Pinpoint the cell where the given text exists, returning its [x, y] midpoint coordinate. 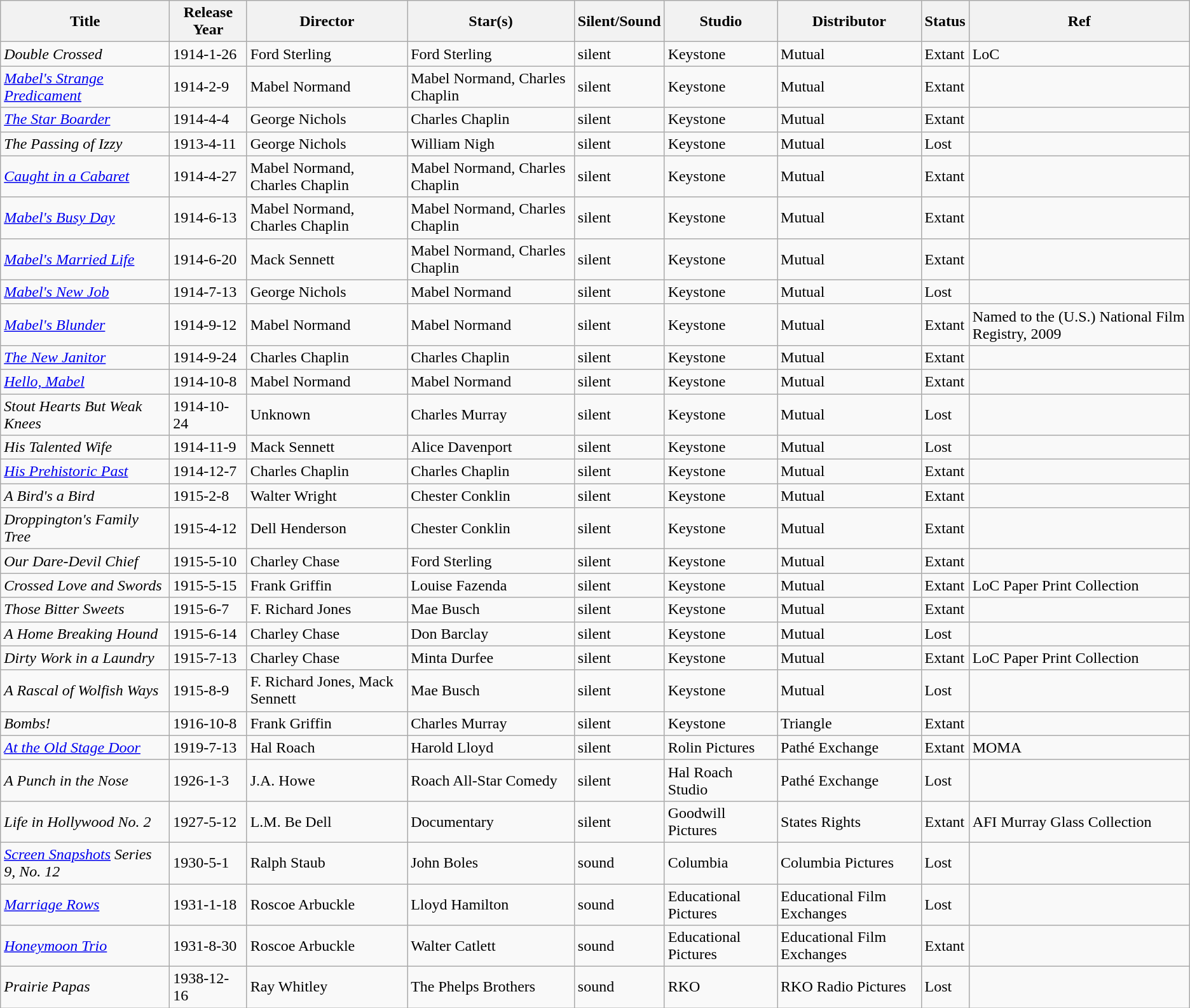
Prairie Papas [85, 988]
1914-1-26 [209, 54]
Documentary [491, 821]
Unknown [327, 414]
The Passing of Izzy [85, 144]
Mabel's Strange Predicament [85, 86]
1916-10-8 [209, 723]
1915-4-12 [209, 529]
Ralph Staub [327, 863]
Title [85, 22]
Stout Hearts But Weak Knees [85, 414]
1915-8-9 [209, 690]
LoC [1079, 54]
Louise Fazenda [491, 585]
Release Year [209, 22]
Ray Whitley [327, 988]
1931-8-30 [209, 946]
Double Crossed [85, 54]
Status [945, 22]
Walter Catlett [491, 946]
Don Barclay [491, 634]
Bombs! [85, 723]
1914-4-4 [209, 119]
Dell Henderson [327, 529]
1931-1-18 [209, 904]
1914-11-9 [209, 447]
Director [327, 22]
1914-6-13 [209, 217]
1914-9-24 [209, 357]
1914-9-12 [209, 324]
1914-4-27 [209, 177]
1914-6-20 [209, 259]
1938-12-16 [209, 988]
Rolin Pictures [721, 747]
RKO [721, 988]
States Rights [849, 821]
1914-7-13 [209, 292]
1930-5-1 [209, 863]
Dirty Work in a Laundry [85, 658]
1927-5-12 [209, 821]
1914-10-24 [209, 414]
Triangle [849, 723]
Hal Roach [327, 747]
Mabel's Blunder [85, 324]
His Talented Wife [85, 447]
The New Janitor [85, 357]
Mabel's New Job [85, 292]
The Star Boarder [85, 119]
L.M. Be Dell [327, 821]
Life in Hollywood No. 2 [85, 821]
Hello, Mabel [85, 381]
Roach All-Star Comedy [491, 780]
1913-4-11 [209, 144]
The Phelps Brothers [491, 988]
A Bird's a Bird [85, 496]
At the Old Stage Door [85, 747]
Silent/Sound [619, 22]
Studio [721, 22]
1914-10-8 [209, 381]
Ref [1079, 22]
RKO Radio Pictures [849, 988]
Walter Wright [327, 496]
Columbia [721, 863]
1919-7-13 [209, 747]
Mabel's Busy Day [85, 217]
John Boles [491, 863]
AFI Murray Glass Collection [1079, 821]
A Rascal of Wolfish Ways [85, 690]
F. Richard Jones [327, 610]
Droppington's Family Tree [85, 529]
Lloyd Hamilton [491, 904]
His Prehistoric Past [85, 472]
Our Dare-Devil Chief [85, 561]
1914-12-7 [209, 472]
Named to the (U.S.) National Film Registry, 2009 [1079, 324]
1914-2-9 [209, 86]
1915-6-14 [209, 634]
J.A. Howe [327, 780]
MOMA [1079, 747]
A Punch in the Nose [85, 780]
Columbia Pictures [849, 863]
Honeymoon Trio [85, 946]
Mabel's Married Life [85, 259]
F. Richard Jones, Mack Sennett [327, 690]
Screen Snapshots Series 9, No. 12 [85, 863]
Marriage Rows [85, 904]
1915-6-7 [209, 610]
1915-5-15 [209, 585]
1915-7-13 [209, 658]
Those Bitter Sweets [85, 610]
Harold Lloyd [491, 747]
1915-2-8 [209, 496]
William Nigh [491, 144]
1926-1-3 [209, 780]
Minta Durfee [491, 658]
A Home Breaking Hound [85, 634]
Alice Davenport [491, 447]
Caught in a Cabaret [85, 177]
Goodwill Pictures [721, 821]
Distributor [849, 22]
Crossed Love and Swords [85, 585]
Hal Roach Studio [721, 780]
Star(s) [491, 22]
1915-5-10 [209, 561]
